Detect which cell encompasses the target text, then output its (X, Y) center coordinate. 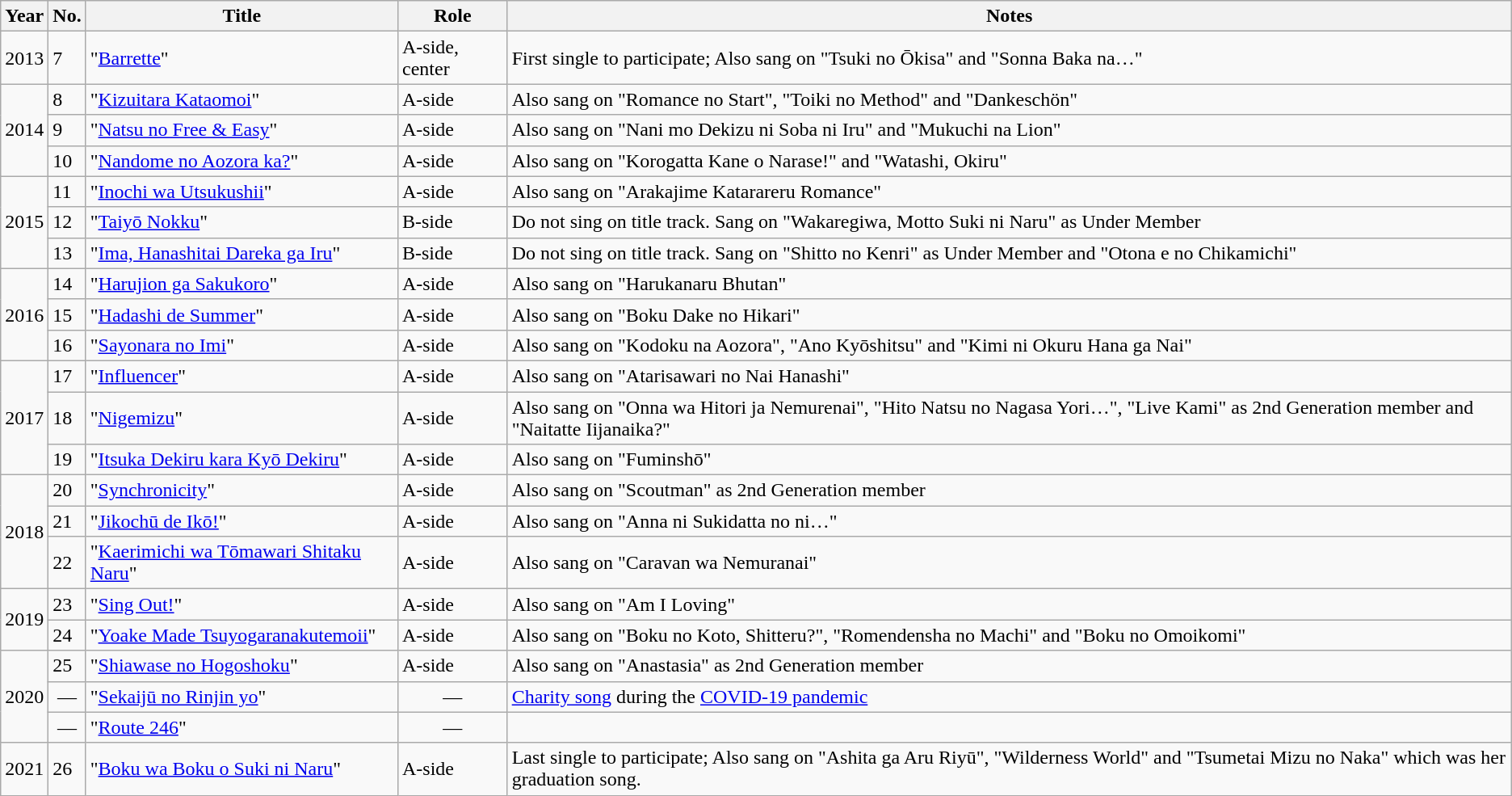
"Hadashi de Summer" (241, 314)
Also sang on "Nani mo Dekizu ni Soba ni Iru" and "Mukuchi na Lion" (1010, 130)
22 (67, 562)
Also sang on "Arakajime Katarareru Romance" (1010, 192)
17 (67, 376)
20 (67, 491)
"Jikochū de Ikō!" (241, 521)
2017 (24, 417)
Also sang on "Fuminshō" (1010, 460)
15 (67, 314)
"Nigemizu" (241, 417)
"Itsuka Dekiru kara Kyō Dekiru" (241, 460)
2016 (24, 314)
No. (67, 16)
2018 (24, 532)
9 (67, 130)
Also sang on "Romance no Start", "Toiki no Method" and "Dankeschön" (1010, 99)
"Inochi wa Utsukushii" (241, 192)
Charity song during the COVID-19 pandemic (1010, 697)
Do not sing on title track. Sang on "Wakaregiwa, Motto Suki ni Naru" as Under Member (1010, 222)
A-side, center (452, 58)
8 (67, 99)
2015 (24, 222)
"Kizuitara Kataomoi" (241, 99)
"Route 246" (241, 727)
"Taiyō Nokku" (241, 222)
Also sang on "Am I Loving" (1010, 604)
Also sang on "Onna wa Hitori ja Nemurenai", "Hito Natsu no Nagasa Yori…", "Live Kami" as 2nd Generation member and "Naitatte Iijanaika?" (1010, 417)
12 (67, 222)
"Sing Out!" (241, 604)
Also sang on "Harukanaru Bhutan" (1010, 284)
24 (67, 635)
"Boku wa Boku o Suki ni Naru" (241, 769)
Also sang on "Kodoku na Aozora", "Ano Kyōshitsu" and "Kimi ni Okuru Hana ga Nai" (1010, 345)
23 (67, 604)
Also sang on "Korogatta Kane o Narase!" and "Watashi, Okiru" (1010, 161)
Also sang on "Boku no Koto, Shitteru?", "Romendensha no Machi" and "Boku no Omoikomi" (1010, 635)
Also sang on "Boku Dake no Hikari" (1010, 314)
Also sang on "Anna ni Sukidatta no ni…" (1010, 521)
26 (67, 769)
Year (24, 16)
16 (67, 345)
10 (67, 161)
11 (67, 192)
2021 (24, 769)
"Kaerimichi wa Tōmawari Shitaku Naru" (241, 562)
18 (67, 417)
First single to participate; Also sang on "Tsuki no Ōkisa" and "Sonna Baka na…" (1010, 58)
Last single to participate; Also sang on "Ashita ga Aru Riyū", "Wilderness World" and "Tsumetai Mizu no Naka" which was her graduation song. (1010, 769)
"Barrette" (241, 58)
13 (67, 253)
Title (241, 16)
2019 (24, 620)
14 (67, 284)
"Shiawase no Hogoshoku" (241, 666)
2020 (24, 697)
"Yoake Made Tsuyogaranakutemoii" (241, 635)
"Natsu no Free & Easy" (241, 130)
Role (452, 16)
"Influencer" (241, 376)
Notes (1010, 16)
Also sang on "Anastasia" as 2nd Generation member (1010, 666)
"Nandome no Aozora ka?" (241, 161)
"Sekaijū no Rinjin yo" (241, 697)
Also sang on "Scoutman" as 2nd Generation member (1010, 491)
2014 (24, 130)
"Harujion ga Sakukoro" (241, 284)
"Synchronicity" (241, 491)
"Ima, Hanashitai Dareka ga Iru" (241, 253)
7 (67, 58)
19 (67, 460)
Also sang on "Caravan wa Nemuranai" (1010, 562)
2013 (24, 58)
Do not sing on title track. Sang on "Shitto no Kenri" as Under Member and "Otona e no Chikamichi" (1010, 253)
21 (67, 521)
Also sang on "Atarisawari no Nai Hanashi" (1010, 376)
25 (67, 666)
"Sayonara no Imi" (241, 345)
